Return the (x, y) coordinate for the center point of the cell that contains the specified text.  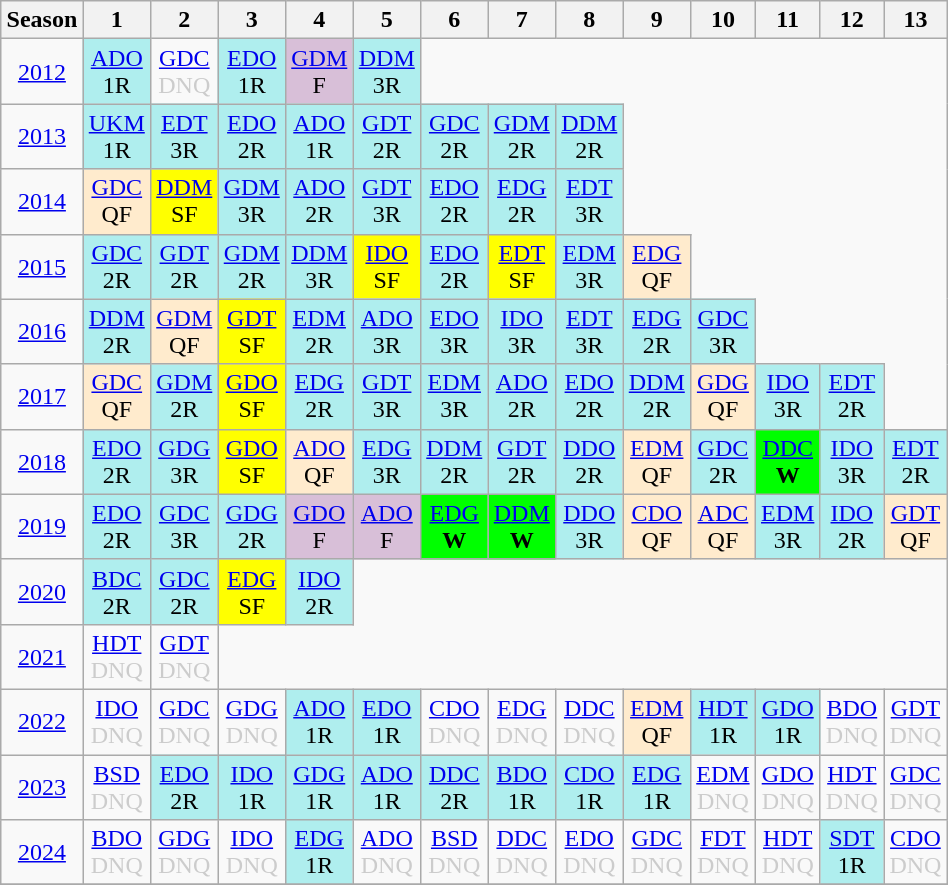
ADOQF (320, 462)
2018 (42, 462)
2019 (42, 526)
ADCQF (724, 526)
2022 (42, 722)
GDO1R (788, 722)
GDODNQ (788, 786)
GDG1R (320, 786)
EDGSF (252, 592)
FDTDNQ (724, 852)
GDM3R (252, 202)
12 (852, 20)
2021 (42, 656)
DDC2R (455, 786)
GDTQF (916, 526)
BDO1R (522, 786)
EDO3R (455, 332)
2017 (42, 396)
EDGQF (657, 266)
2016 (42, 332)
DDO2R (590, 462)
GDMF (320, 72)
CDO1R (590, 786)
2024 (42, 852)
8 (590, 20)
6 (455, 20)
9 (657, 20)
Season (42, 20)
3 (252, 20)
ADO3R (387, 332)
2014 (42, 202)
11 (788, 20)
2015 (42, 266)
EDTSF (522, 266)
EDGDNQ (522, 722)
ADODNQ (387, 852)
4 (320, 20)
2 (185, 20)
EDG3R (387, 462)
EDODNQ (590, 852)
2013 (42, 136)
7 (522, 20)
DDMSF (185, 202)
1 (117, 20)
IDOSF (387, 266)
GDOF (320, 526)
SDT1R (852, 852)
CDOQF (657, 526)
IDO1R (252, 786)
DDO3R (590, 526)
DDMW (522, 526)
EDM2R (320, 332)
2020 (42, 592)
13 (916, 20)
GDG3R (185, 462)
EDMDNQ (724, 786)
BDC2R (117, 592)
EDGW (455, 526)
5 (387, 20)
GDTSF (252, 332)
2023 (42, 786)
HDT1R (724, 722)
DDCW (788, 462)
GDGQF (724, 396)
ADOF (387, 526)
10 (724, 20)
GDG2R (252, 526)
UKM1R (117, 136)
GDMQF (185, 332)
2012 (42, 72)
